Find where the given text appears and provide that cell's center as [x, y] coordinate. 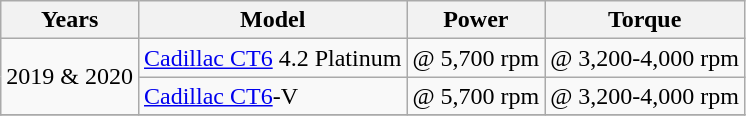
Years [70, 20]
Model [272, 20]
Cadillac CT6-V [272, 96]
Power [476, 20]
Cadillac CT6 4.2 Platinum [272, 58]
2019 & 2020 [70, 77]
Torque [645, 20]
